Search for the cell housing the specified text and yield its (X, Y) center coordinate. 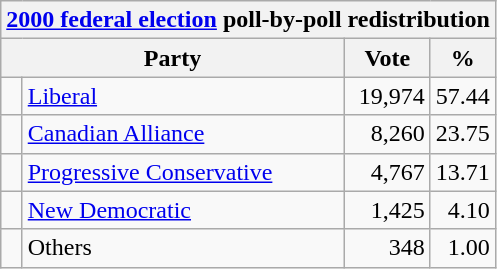
Liberal (183, 96)
23.75 (462, 134)
348 (387, 248)
Canadian Alliance (183, 134)
13.71 (462, 172)
Progressive Conservative (183, 172)
Others (183, 248)
1.00 (462, 248)
New Democratic (183, 210)
Vote (387, 58)
19,974 (387, 96)
1,425 (387, 210)
Party (173, 58)
4,767 (387, 172)
2000 federal election poll-by-poll redistribution (248, 20)
4.10 (462, 210)
8,260 (387, 134)
% (462, 58)
57.44 (462, 96)
